Determine the (x, y) coordinate at the center of the cell enclosing the given text.  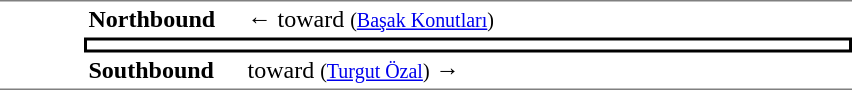
← toward (Başak Konutları) (548, 19)
Northbound (164, 19)
Southbound (164, 71)
toward (Turgut Özal) → (548, 71)
